Return the [x, y] coordinate for the center point of the cell that contains the specified text.  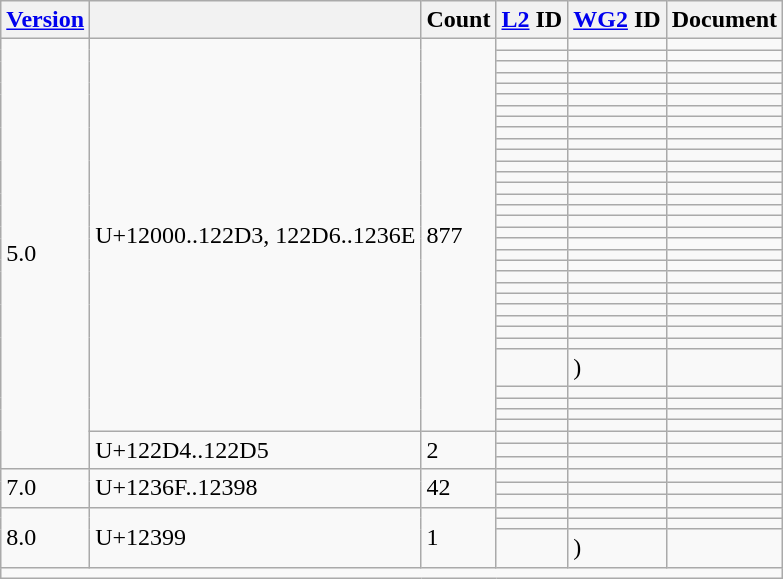
Document [724, 20]
WG2 ID [617, 20]
5.0 [46, 254]
U+122D4..122D5 [256, 450]
1 [458, 537]
L2 ID [532, 20]
877 [458, 235]
U+1236F..12398 [256, 488]
2 [458, 450]
U+12000..122D3, 122D6..1236E [256, 235]
U+12399 [256, 537]
Version [46, 20]
7.0 [46, 488]
Count [458, 20]
8.0 [46, 537]
42 [458, 488]
